Detect which cell encompasses the target text, then output its (X, Y) center coordinate. 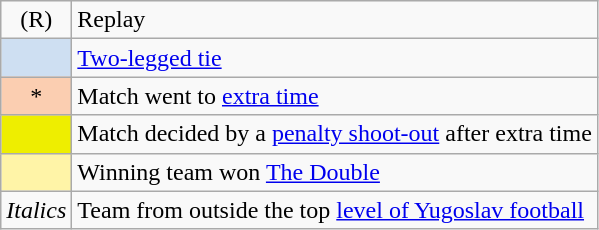
Match decided by a penalty shoot-out after extra time (335, 134)
Match went to extra time (335, 96)
Two-legged tie (335, 58)
Replay (335, 20)
Winning team won The Double (335, 172)
(R) (36, 20)
Italics (36, 210)
Team from outside the top level of Yugoslav football (335, 210)
* (36, 96)
